For the text-containing cell, return its midpoint in (x, y) coordinate format. 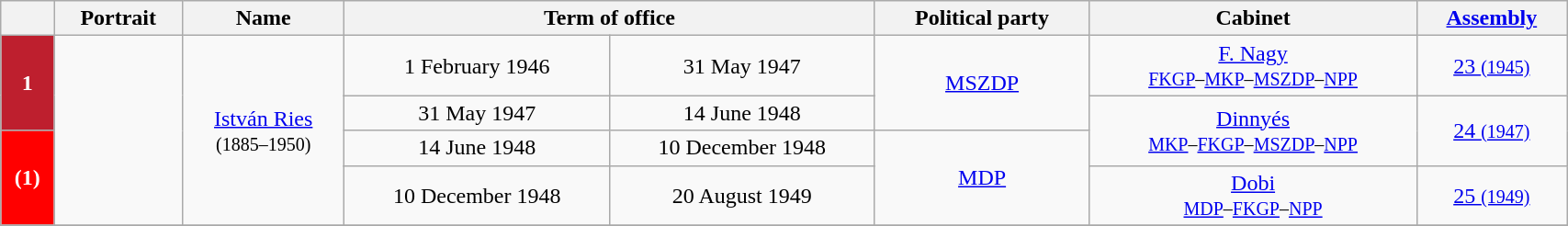
MDP (982, 178)
(1) (28, 178)
Political party (982, 18)
F. NagyFKGP–MKP–MSZDP–NPP (1253, 66)
Cabinet (1253, 18)
DinnyésMKP–FKGP–MSZDP–NPP (1253, 130)
1 (28, 83)
MSZDP (982, 83)
István Ries(1885–1950) (264, 130)
Term of office (610, 18)
Portrait (118, 18)
DobiMDP–FKGP–NPP (1253, 195)
23 (1945) (1492, 66)
Name (264, 18)
25 (1949) (1492, 195)
1 February 1946 (478, 66)
20 August 1949 (742, 195)
Assembly (1492, 18)
24 (1947) (1492, 130)
